Capture the cell that displays the provided text and extract its [X, Y] central coordinate. 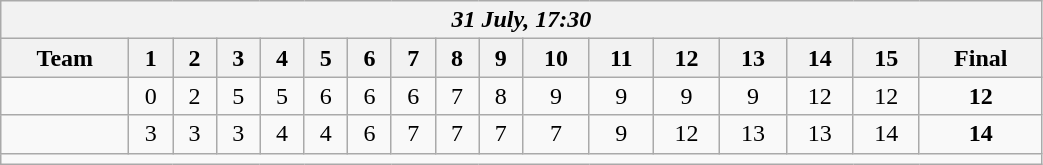
11 [621, 58]
1 [151, 58]
10 [556, 58]
Final [980, 58]
15 [886, 58]
31 July, 17:30 [522, 20]
0 [151, 96]
Team [65, 58]
